Capture the cell that displays the provided text and extract its (x, y) central coordinate. 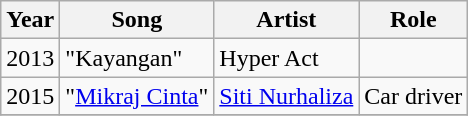
2015 (30, 96)
"Kayangan" (137, 58)
Role (414, 20)
"Mikraj Cinta" (137, 96)
Artist (286, 20)
Song (137, 20)
Siti Nurhaliza (286, 96)
Hyper Act (286, 58)
Car driver (414, 96)
Year (30, 20)
2013 (30, 58)
